Pinpoint the cell where the given text exists, returning its [X, Y] midpoint coordinate. 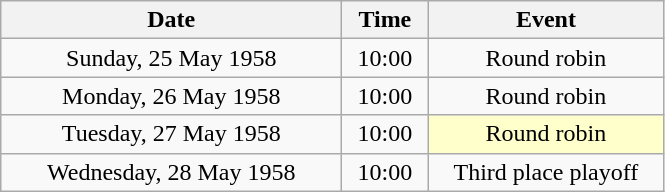
Date [172, 20]
Tuesday, 27 May 1958 [172, 134]
Wednesday, 28 May 1958 [172, 172]
Event [546, 20]
Third place playoff [546, 172]
Time [385, 20]
Sunday, 25 May 1958 [172, 58]
Monday, 26 May 1958 [172, 96]
